Detect which cell encompasses the target text, then output its [X, Y] center coordinate. 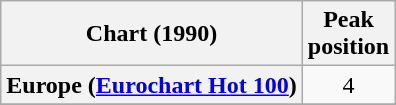
Chart (1990) [152, 34]
Europe (Eurochart Hot 100) [152, 85]
Peakposition [348, 34]
4 [348, 85]
